Scan for the cell matching the given text and deliver its (x, y) coordinate at center. 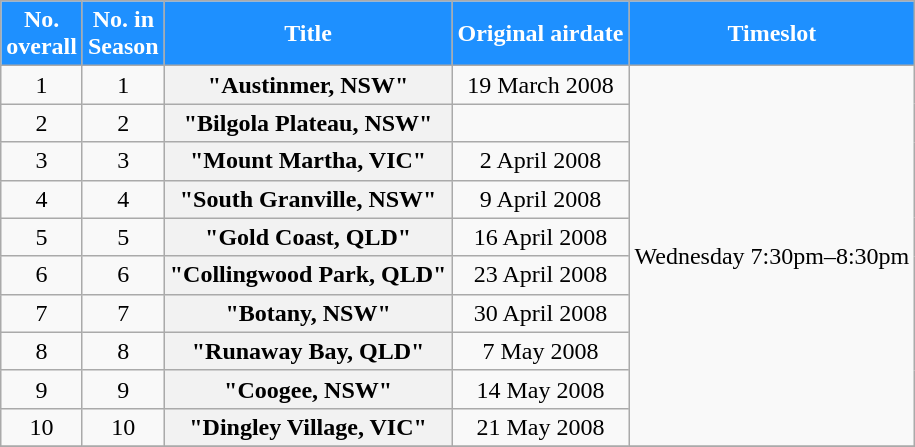
30 April 2008 (540, 313)
9 April 2008 (540, 199)
"Dingley Village, VIC" (308, 427)
7 May 2008 (540, 351)
2 April 2008 (540, 161)
"Bilgola Plateau, NSW" (308, 123)
"Coogee, NSW" (308, 389)
"Botany, NSW" (308, 313)
"Mount Martha, VIC" (308, 161)
Title (308, 34)
"Runaway Bay, QLD" (308, 351)
23 April 2008 (540, 275)
16 April 2008 (540, 237)
Wednesday 7:30pm–8:30pm (772, 256)
No. inSeason (123, 34)
"Collingwood Park, QLD" (308, 275)
19 March 2008 (540, 85)
21 May 2008 (540, 427)
"South Granville, NSW" (308, 199)
"Gold Coast, QLD" (308, 237)
Timeslot (772, 34)
Original airdate (540, 34)
No. overall (42, 34)
"Austinmer, NSW" (308, 85)
14 May 2008 (540, 389)
